Extract the (x, y) coordinate from the center of the cell holding the provided text.  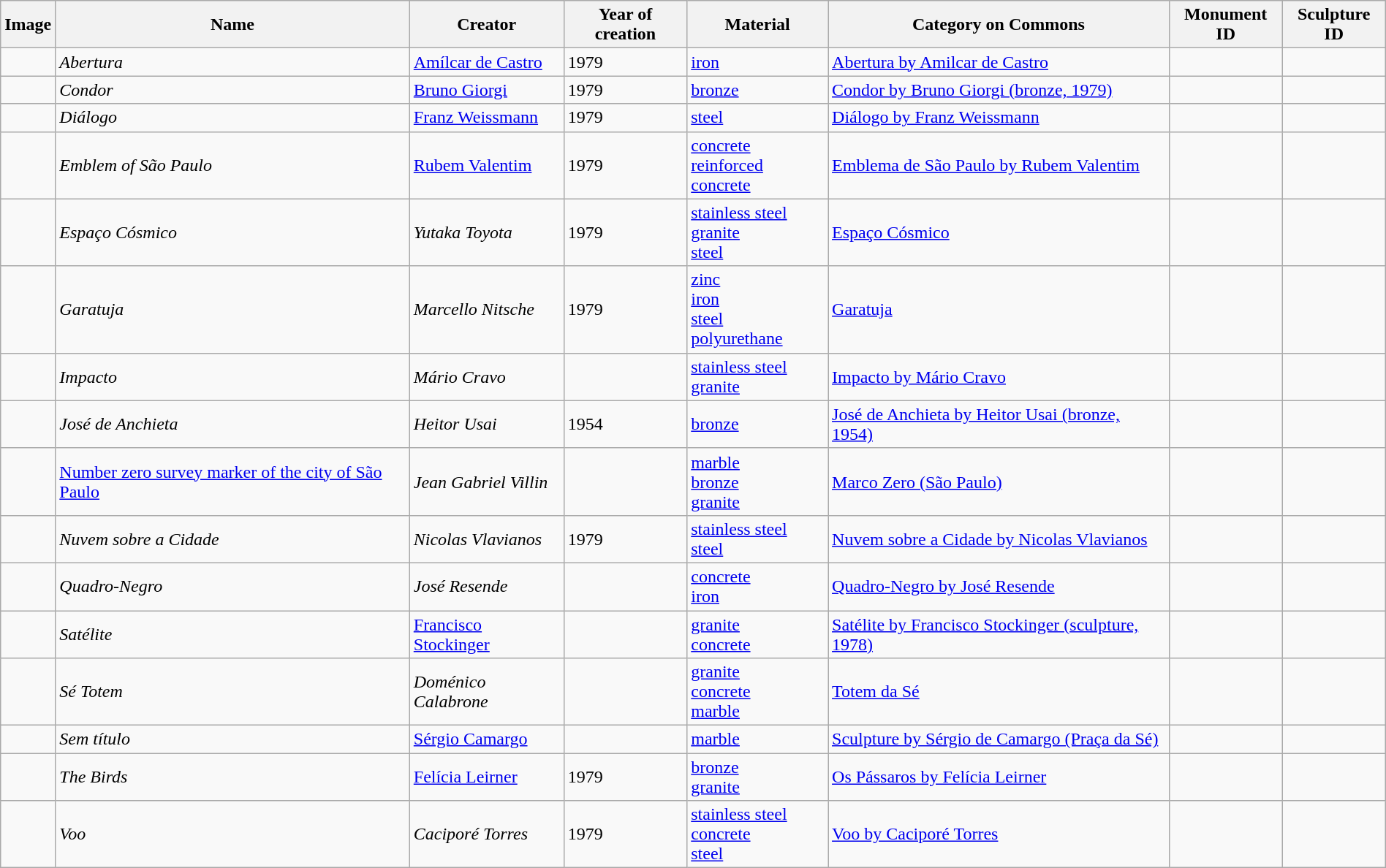
Condor by Bruno Giorgi (bronze, 1979) (999, 90)
Satélite by Francisco Stockinger (sculpture, 1978) (999, 634)
graniteconcretemarble (757, 692)
Abertura (232, 62)
The Birds (232, 777)
Francisco Stockinger (487, 634)
Os Pássaros by Felícia Leirner (999, 777)
graniteconcrete (757, 634)
Jean Gabriel Villin (487, 481)
bronzegranite (757, 777)
Rubem Valentim (487, 165)
Nuvem sobre a Cidade (232, 539)
Category on Commons (999, 25)
concreteiron (757, 586)
Totem da Sé (999, 692)
Material (757, 25)
Year of creation (626, 25)
Impacto by Mário Cravo (999, 377)
stainless steelconcretesteel (757, 834)
Creator (487, 25)
Emblem of São Paulo (232, 165)
José de Anchieta by Heitor Usai (bronze, 1954) (999, 424)
Franz Weissmann (487, 118)
marblebronzegranite (757, 481)
Name (232, 25)
Felícia Leirner (487, 777)
1954 (626, 424)
José de Anchieta (232, 424)
Bruno Giorgi (487, 90)
Marco Zero (São Paulo) (999, 481)
Quadro-Negro by José Resende (999, 586)
zincironsteelpolyurethane (757, 310)
Diálogo by Franz Weissmann (999, 118)
Satélite (232, 634)
José Resende (487, 586)
marble (757, 739)
Diálogo (232, 118)
Heitor Usai (487, 424)
Quadro-Negro (232, 586)
steel (757, 118)
Sérgio Camargo (487, 739)
Abertura by Amilcar de Castro (999, 62)
Sem título (232, 739)
Sculpture by Sérgio de Camargo (Praça da Sé) (999, 739)
Sé Totem (232, 692)
Nuvem sobre a Cidade by Nicolas Vlavianos (999, 539)
Impacto (232, 377)
stainless steelgranite (757, 377)
Monument ID (1225, 25)
concretereinforced concrete (757, 165)
Caciporé Torres (487, 834)
Sculpture ID (1333, 25)
Voo (232, 834)
Emblema de São Paulo by Rubem Valentim (999, 165)
Marcello Nitsche (487, 310)
stainless steelsteel (757, 539)
Mário Cravo (487, 377)
iron (757, 62)
Nicolas Vlavianos (487, 539)
Condor (232, 90)
Doménico Calabrone (487, 692)
Number zero survey marker of the city of São Paulo (232, 481)
Voo by Caciporé Torres (999, 834)
Image (28, 25)
stainless steelgranitesteel (757, 232)
Amílcar de Castro (487, 62)
Yutaka Toyota (487, 232)
